From the cell containing the given text, extract its center point as (x, y) coordinate. 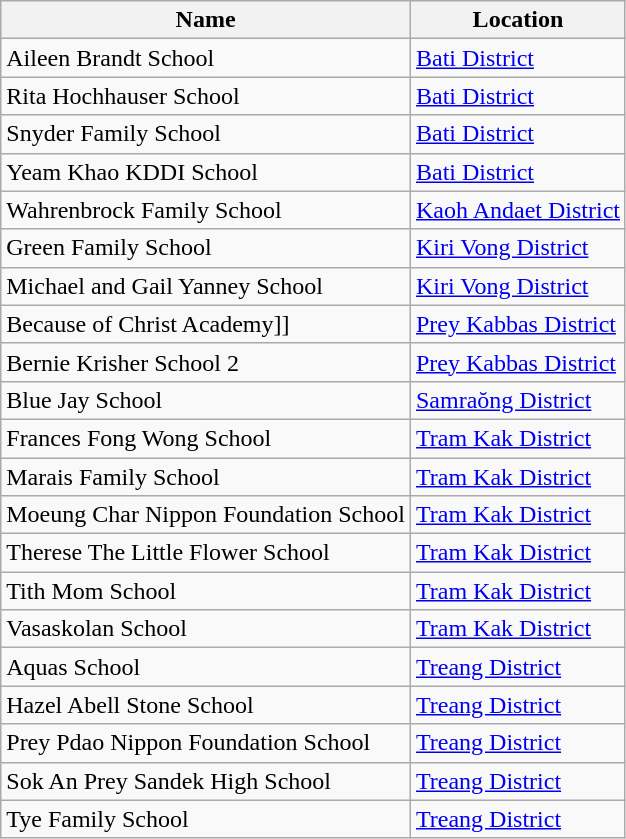
Aquas School (206, 667)
Frances Fong Wong School (206, 438)
Prey Pdao Nippon Foundation School (206, 743)
Location (518, 20)
Michael and Gail Yanney School (206, 286)
Yeam Khao KDDI School (206, 172)
Rita Hochhauser School (206, 96)
Vasaskolan School (206, 629)
Wahrenbrock Family School (206, 210)
Aileen Brandt School (206, 58)
Sok An Prey Sandek High School (206, 781)
Because of Christ Academy]] (206, 324)
Bernie Krisher School 2 (206, 362)
Name (206, 20)
Green Family School (206, 248)
Snyder Family School (206, 134)
Therese The Little Flower School (206, 553)
Tye Family School (206, 819)
Hazel Abell Stone School (206, 705)
Kaoh Andaet District (518, 210)
Tith Mom School (206, 591)
Blue Jay School (206, 400)
Moeung Char Nippon Foundation School (206, 515)
Marais Family School (206, 477)
Samraŏng District (518, 400)
